For the text-containing cell, return its midpoint in [x, y] coordinate format. 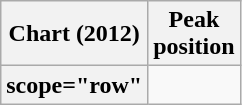
Peakposition [194, 34]
scope="row" [74, 85]
Chart (2012) [74, 34]
